Return (X, Y) of the center of cell containing provided text 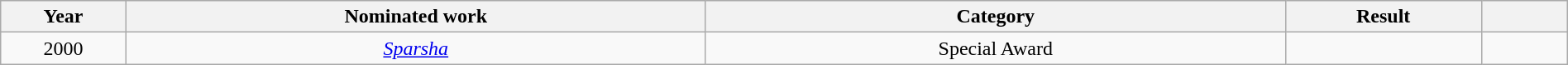
Result (1383, 17)
Year (64, 17)
Category (996, 17)
2000 (64, 48)
Sparsha (415, 48)
Special Award (996, 48)
Nominated work (415, 17)
